Locate the cell with the specified text and output its (X, Y) center coordinate. 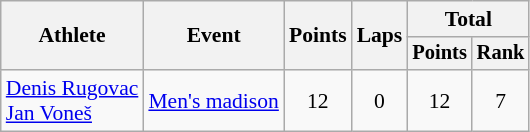
Total (468, 19)
Athlete (72, 36)
0 (380, 100)
Rank (501, 54)
7 (501, 100)
Laps (380, 36)
Men's madison (214, 100)
Event (214, 36)
Denis RugovacJan Voneš (72, 100)
